Pinpoint the cell where the given text exists, returning its (x, y) midpoint coordinate. 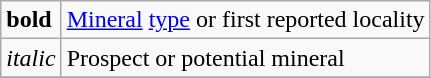
Prospect or potential mineral (246, 58)
Mineral type or first reported locality (246, 20)
italic (31, 58)
bold (31, 20)
